Extract the (x, y) coordinate from the center of the cell holding the provided text.  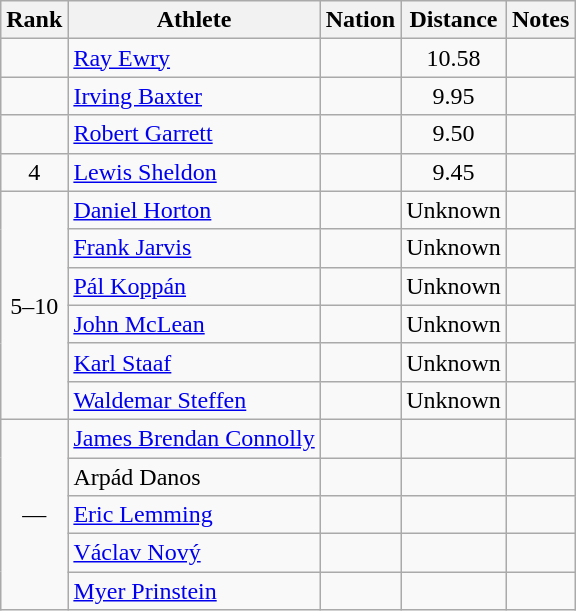
Eric Lemming (194, 515)
Notes (540, 20)
Arpád Danos (194, 477)
9.50 (454, 134)
4 (34, 172)
Ray Ewry (194, 58)
9.95 (454, 96)
John McLean (194, 324)
Distance (454, 20)
Pál Koppán (194, 286)
Karl Staaf (194, 362)
5–10 (34, 305)
Lewis Sheldon (194, 172)
Myer Prinstein (194, 591)
Frank Jarvis (194, 248)
— (34, 514)
Waldemar Steffen (194, 400)
Daniel Horton (194, 210)
Athlete (194, 20)
Irving Baxter (194, 96)
Nation (360, 20)
Václav Nový (194, 553)
Robert Garrett (194, 134)
9.45 (454, 172)
James Brendan Connolly (194, 438)
10.58 (454, 58)
Rank (34, 20)
